Output the [x, y] coordinate of the center of the cell containing the given text.  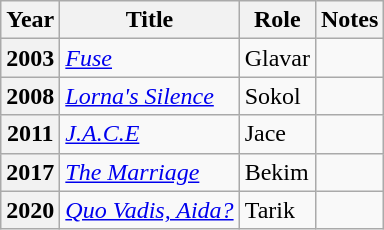
Role [277, 20]
Bekim [277, 172]
J.A.C.E [150, 134]
Quo Vadis, Aida? [150, 210]
2017 [30, 172]
Year [30, 20]
2020 [30, 210]
2003 [30, 58]
Notes [349, 20]
Fuse [150, 58]
Tarik [277, 210]
Title [150, 20]
2008 [30, 96]
Lorna's Silence [150, 96]
Jace [277, 134]
The Marriage [150, 172]
2011 [30, 134]
Glavar [277, 58]
Sokol [277, 96]
